Determine the (X, Y) coordinate at the center of the cell enclosing the given text.  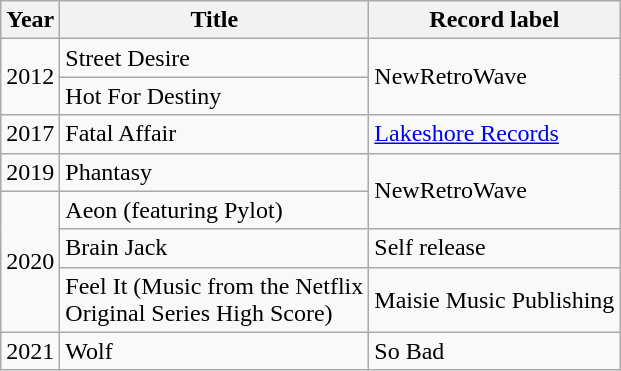
2017 (30, 134)
Year (30, 20)
So Bad (494, 351)
Title (214, 20)
Self release (494, 248)
Street Desire (214, 58)
2020 (30, 262)
Hot For Destiny (214, 96)
Fatal Affair (214, 134)
Phantasy (214, 172)
Lakeshore Records (494, 134)
Brain Jack (214, 248)
Wolf (214, 351)
Record label (494, 20)
2021 (30, 351)
2012 (30, 77)
Maisie Music Publishing (494, 300)
Aeon (featuring Pylot) (214, 210)
2019 (30, 172)
Feel It (Music from the NetflixOriginal Series High Score) (214, 300)
